Search for the cell housing the specified text and yield its [X, Y] center coordinate. 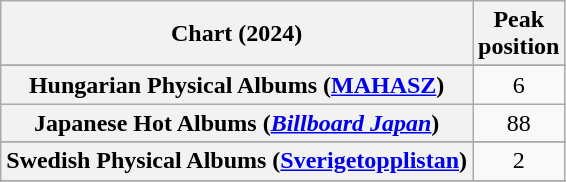
Hungarian Physical Albums (MAHASZ) [237, 85]
Swedish Physical Albums (Sverigetopplistan) [237, 161]
Japanese Hot Albums (Billboard Japan) [237, 123]
Chart (2024) [237, 34]
6 [519, 85]
Peakposition [519, 34]
88 [519, 123]
2 [519, 161]
